Provide the [x, y] coordinate of the cell's center where the given text is located.  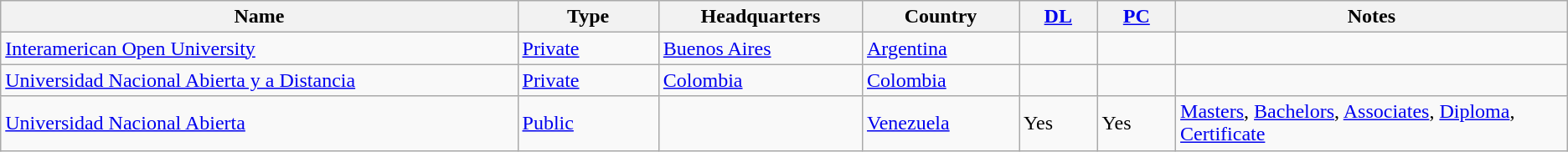
Universidad Nacional Abierta y a Distancia [260, 80]
Headquarters [761, 17]
Masters, Bachelors, Associates, Diploma, Certificate [1372, 124]
Universidad Nacional Abierta [260, 124]
Public [588, 124]
PC [1137, 17]
Venezuela [940, 124]
Notes [1372, 17]
Interamerican Open University [260, 48]
Country [940, 17]
Type [588, 17]
Buenos Aires [761, 48]
DL [1059, 17]
Name [260, 17]
Argentina [940, 48]
